From the cell containing the given text, extract its center point as [x, y] coordinate. 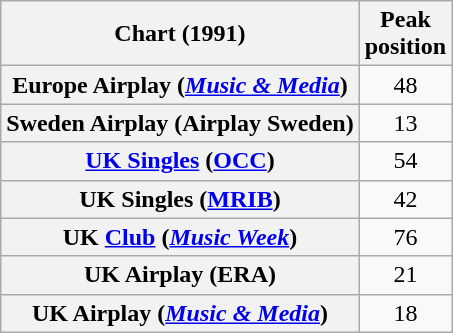
UK Singles (MRIB) [180, 199]
54 [405, 161]
Europe Airplay (Music & Media) [180, 85]
UK Airplay (ERA) [180, 275]
Sweden Airplay (Airplay Sweden) [180, 123]
42 [405, 199]
UK Airplay (Music & Media) [180, 313]
UK Singles (OCC) [180, 161]
13 [405, 123]
Peakposition [405, 34]
Chart (1991) [180, 34]
48 [405, 85]
21 [405, 275]
76 [405, 237]
18 [405, 313]
UK Club (Music Week) [180, 237]
